Determine the (X, Y) coordinate at the center of the cell enclosing the given text.  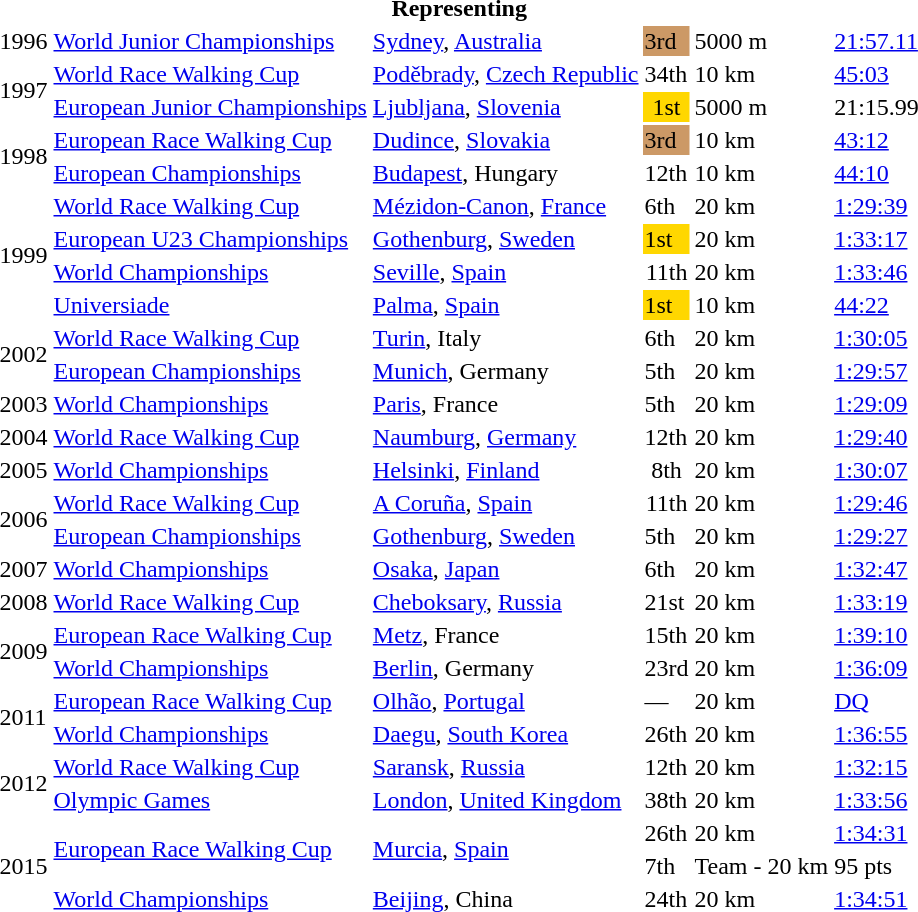
World Junior Championships (210, 41)
European Junior Championships (210, 107)
8th (666, 470)
Palma, Spain (506, 305)
Universiade (210, 305)
Budapest, Hungary (506, 173)
21st (666, 602)
Team - 20 km (762, 866)
Paris, France (506, 404)
Daegu, South Korea (506, 734)
Munich, Germany (506, 371)
Olympic Games (210, 800)
Seville, Spain (506, 272)
Turin, Italy (506, 338)
London, United Kingdom (506, 800)
— (666, 701)
Olhão, Portugal (506, 701)
Dudince, Slovakia (506, 140)
38th (666, 800)
Helsinki, Finland (506, 470)
Saransk, Russia (506, 767)
34th (666, 74)
Berlin, Germany (506, 668)
European U23 Championships (210, 239)
Metz, France (506, 635)
7th (666, 866)
Mézidon-Canon, France (506, 206)
Murcia, Spain (506, 850)
Naumburg, Germany (506, 437)
Osaka, Japan (506, 569)
15th (666, 635)
Cheboksary, Russia (506, 602)
Poděbrady, Czech Republic (506, 74)
23rd (666, 668)
Sydney, Australia (506, 41)
A Coruña, Spain (506, 503)
Ljubljana, Slovenia (506, 107)
